Return (x, y) of the center of cell containing provided text 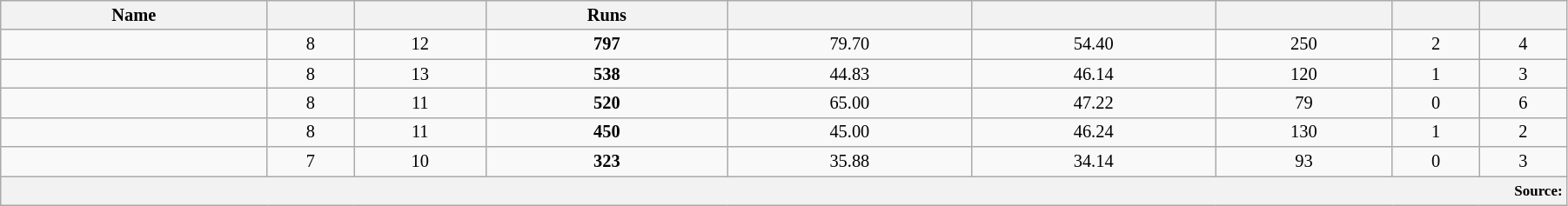
520 (607, 103)
7 (311, 162)
Runs (607, 15)
54.40 (1094, 44)
10 (420, 162)
13 (420, 74)
44.83 (849, 74)
46.14 (1094, 74)
4 (1523, 44)
450 (607, 132)
797 (607, 44)
Name (134, 15)
12 (420, 44)
323 (607, 162)
130 (1303, 132)
6 (1523, 103)
47.22 (1094, 103)
79.70 (849, 44)
35.88 (849, 162)
46.24 (1094, 132)
45.00 (849, 132)
120 (1303, 74)
538 (607, 74)
34.14 (1094, 162)
93 (1303, 162)
250 (1303, 44)
Source: (784, 190)
79 (1303, 103)
65.00 (849, 103)
